Provide the [X, Y] coordinate of the cell's center where the given text is located.  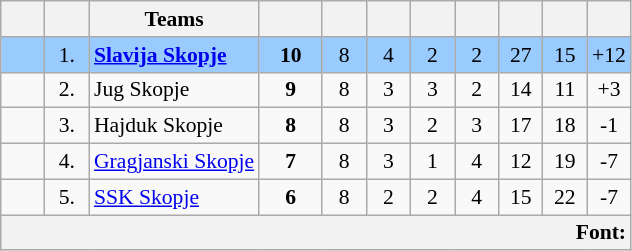
7 [290, 162]
14 [521, 90]
Teams [174, 19]
+3 [609, 90]
2. [67, 90]
Jug Skopje [174, 90]
Gragjanski Skopje [174, 162]
SSK Skopje [174, 197]
6 [290, 197]
5. [67, 197]
27 [521, 55]
22 [565, 197]
4. [67, 162]
12 [521, 162]
-1 [609, 126]
17 [521, 126]
1 [432, 162]
3. [67, 126]
9 [290, 90]
Font: [316, 233]
Hajduk Skopje [174, 126]
1. [67, 55]
11 [565, 90]
10 [290, 55]
Slavija Skopje [174, 55]
19 [565, 162]
18 [565, 126]
+12 [609, 55]
